Return [x, y] of the center of cell containing provided text 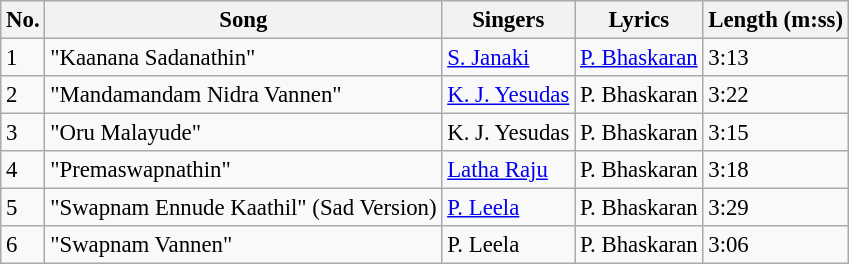
3:15 [776, 133]
3:29 [776, 208]
S. Janaki [508, 58]
"Swapnam Ennude Kaathil" (Sad Version) [244, 208]
3:06 [776, 245]
Song [244, 20]
No. [23, 20]
3:18 [776, 170]
Latha Raju [508, 170]
4 [23, 170]
Singers [508, 20]
1 [23, 58]
"Swapnam Vannen" [244, 245]
6 [23, 245]
3 [23, 133]
"Mandamandam Nidra Vannen" [244, 95]
3:22 [776, 95]
3:13 [776, 58]
Lyrics [639, 20]
Length (m:ss) [776, 20]
2 [23, 95]
5 [23, 208]
"Kaanana Sadanathin" [244, 58]
"Oru Malayude" [244, 133]
"Premaswapnathin" [244, 170]
